Determine the (x, y) coordinate at the center of the cell enclosing the given text.  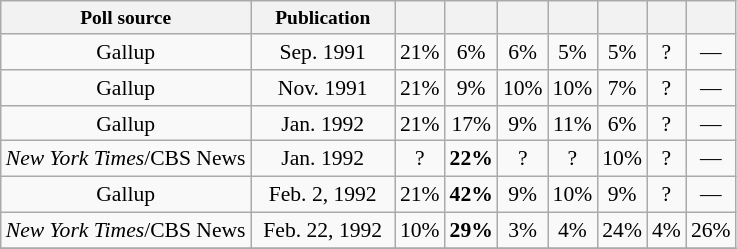
Nov. 1991 (323, 88)
26% (711, 230)
42% (472, 195)
Feb. 22, 1992 (323, 230)
Poll source (126, 18)
Publication (323, 18)
22% (472, 159)
24% (622, 230)
3% (523, 230)
11% (573, 124)
Feb. 2, 1992 (323, 195)
29% (472, 230)
17% (472, 124)
Sep. 1991 (323, 52)
7% (622, 88)
